Detect which cell encompasses the target text, then output its [x, y] center coordinate. 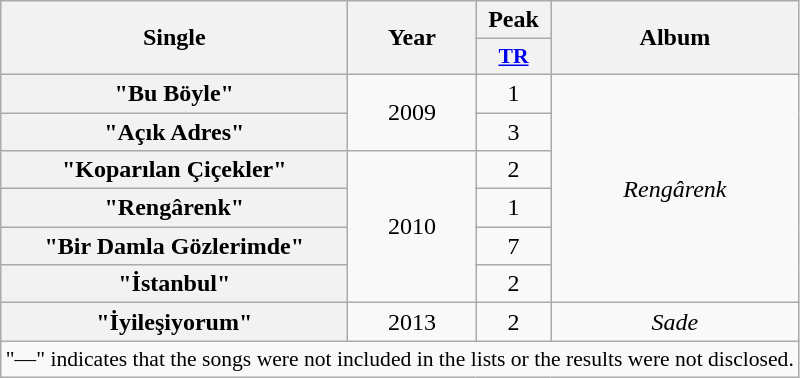
TR [514, 57]
Rengârenk [675, 188]
2013 [412, 322]
"Koparılan Çiçekler" [174, 170]
2009 [412, 112]
"İyileşiyorum" [174, 322]
Sade [675, 322]
"—" indicates that the songs were not included in the lists or the results were not disclosed. [400, 359]
2010 [412, 227]
"Bu Böyle" [174, 93]
"Açık Adres" [174, 131]
Year [412, 38]
"Bir Damla Gözlerimde" [174, 246]
"Rengârenk" [174, 208]
Single [174, 38]
"İstanbul" [174, 284]
Peak [514, 20]
3 [514, 131]
7 [514, 246]
Album [675, 38]
